Locate the cell with the specified text and output its [X, Y] center coordinate. 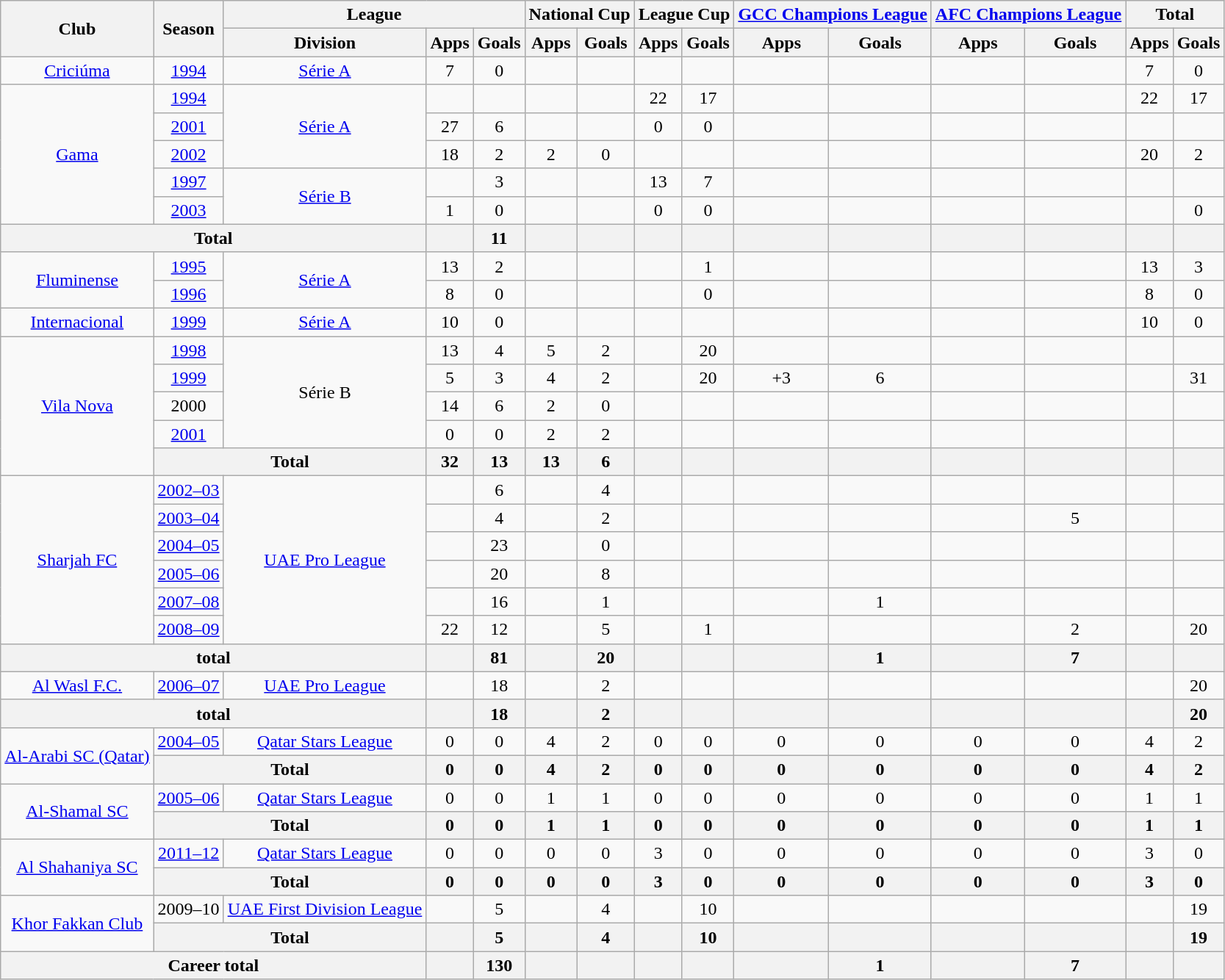
2002–03 [188, 490]
Gama [77, 154]
130 [499, 965]
Career total [213, 965]
1997 [188, 182]
27 [450, 126]
Criciúma [77, 71]
1998 [188, 350]
2002 [188, 154]
16 [499, 602]
Al-Shamal SC [77, 811]
2003–04 [188, 518]
Vila Nova [77, 406]
AFC Champions League [1028, 15]
23 [499, 546]
2000 [188, 406]
11 [499, 238]
2003 [188, 210]
1996 [188, 294]
81 [499, 657]
1995 [188, 266]
Khor Fakkan Club [77, 923]
Al Wasl F.C. [77, 685]
31 [1199, 378]
Sharjah FC [77, 560]
League [374, 15]
14 [450, 406]
GCC Champions League [833, 15]
2007–08 [188, 602]
2006–07 [188, 685]
Season [188, 29]
Al-Arabi SC (Qatar) [77, 755]
12 [499, 630]
Al Shahaniya SC [77, 868]
+3 [782, 378]
32 [450, 462]
League Cup [684, 15]
National Cup [579, 15]
Division [325, 43]
Internacional [77, 322]
Club [77, 29]
2008–09 [188, 630]
2009–10 [188, 909]
Fluminense [77, 280]
UAE First Division League [325, 909]
2011–12 [188, 854]
